Output the (x, y) coordinate of the center of the cell containing the given text.  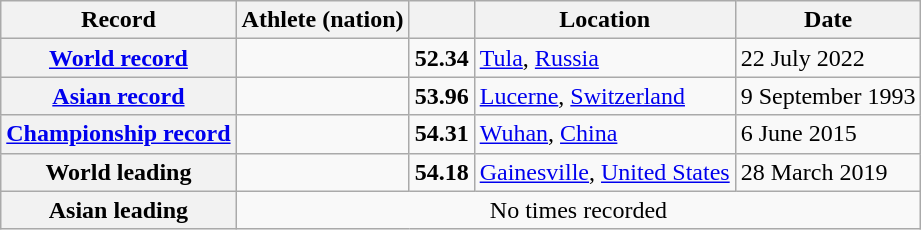
22 July 2022 (828, 58)
52.34 (442, 58)
World record (118, 58)
Athlete (nation) (322, 20)
53.96 (442, 96)
Asian leading (118, 210)
Record (118, 20)
Location (604, 20)
World leading (118, 172)
Wuhan, China (604, 134)
No times recorded (578, 210)
Championship record (118, 134)
6 June 2015 (828, 134)
Gainesville, United States (604, 172)
Lucerne, Switzerland (604, 96)
28 March 2019 (828, 172)
9 September 1993 (828, 96)
54.18 (442, 172)
Asian record (118, 96)
Date (828, 20)
54.31 (442, 134)
Tula, Russia (604, 58)
